Locate the cell with the specified text and output its (x, y) center coordinate. 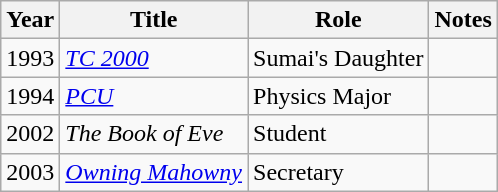
Role (338, 20)
Student (338, 134)
Physics Major (338, 96)
TC 2000 (154, 58)
Year (30, 20)
Owning Mahowny (154, 172)
2002 (30, 134)
Title (154, 20)
Notes (463, 20)
Secretary (338, 172)
PCU (154, 96)
1994 (30, 96)
2003 (30, 172)
Sumai's Daughter (338, 58)
The Book of Eve (154, 134)
1993 (30, 58)
